Return the [x, y] coordinate for the center point of the cell that contains the specified text.  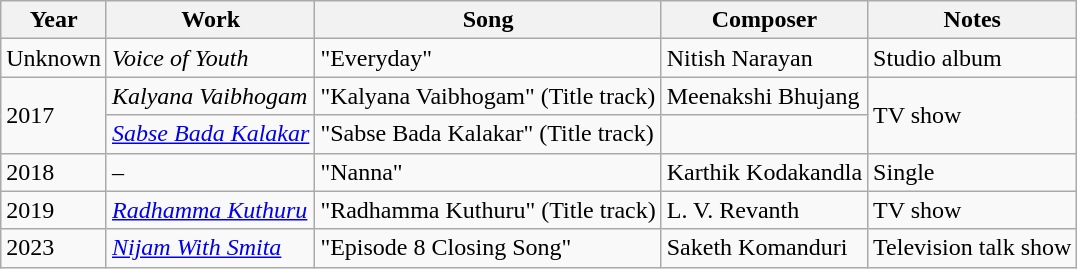
Karthik Kodakandla [764, 172]
Voice of Youth [210, 58]
Studio album [972, 58]
Kalyana Vaibhogam [210, 96]
"Everyday" [488, 58]
Radhamma Kuthuru [210, 210]
"Radhamma Kuthuru" (Title track) [488, 210]
Single [972, 172]
2023 [54, 248]
"Nanna" [488, 172]
– [210, 172]
"Sabse Bada Kalakar" (Title track) [488, 134]
"Episode 8 Closing Song" [488, 248]
"Kalyana Vaibhogam" (Title track) [488, 96]
2018 [54, 172]
Saketh Komanduri [764, 248]
Sabse Bada Kalakar [210, 134]
Unknown [54, 58]
Song [488, 20]
Work [210, 20]
L. V. Revanth [764, 210]
Notes [972, 20]
Television talk show [972, 248]
Year [54, 20]
Nijam With Smita [210, 248]
Nitish Narayan [764, 58]
Meenakshi Bhujang [764, 96]
Composer [764, 20]
2017 [54, 115]
2019 [54, 210]
